Scan for the cell matching the given text and deliver its (x, y) coordinate at center. 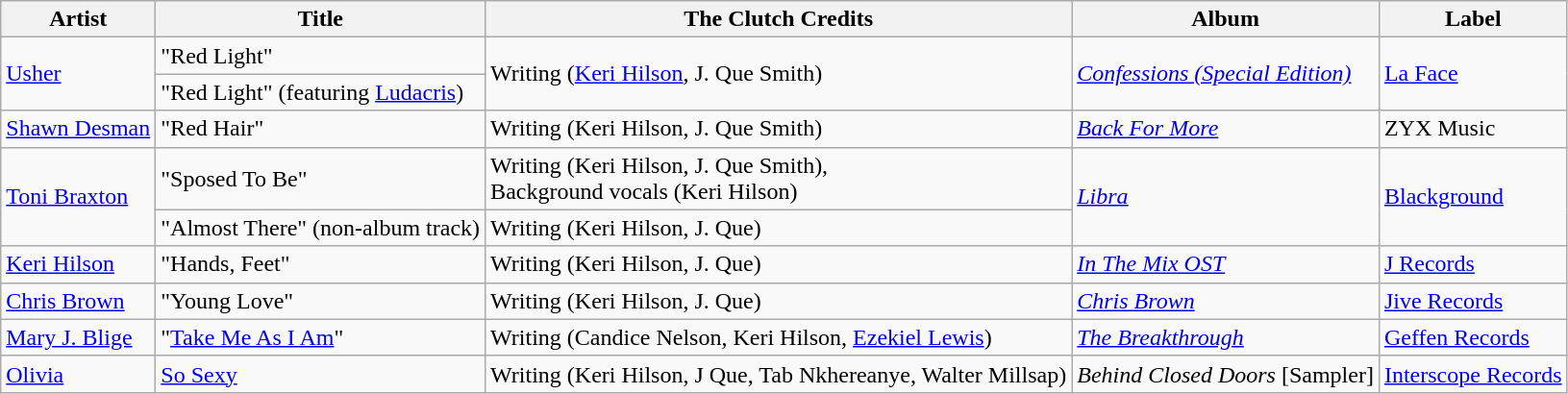
Writing (Keri Hilson, J Que, Tab Nkhereanye, Walter Millsap) (779, 374)
Writing (Keri Hilson, J. Que Smith), Background vocals (Keri Hilson) (779, 179)
Behind Closed Doors [Sampler] (1226, 374)
ZYX Music (1473, 129)
Libra (1226, 196)
"Take Me As I Am" (321, 337)
"Sposed To Be" (321, 179)
The Clutch Credits (779, 19)
Back For More (1226, 129)
"Red Hair" (321, 129)
Title (321, 19)
La Face (1473, 74)
Interscope Records (1473, 374)
"Almost There" (non-album track) (321, 228)
In The Mix OST (1226, 264)
Jive Records (1473, 301)
J Records (1473, 264)
"Young Love" (321, 301)
Confessions (Special Edition) (1226, 74)
"Hands, Feet" (321, 264)
Mary J. Blige (79, 337)
Olivia (79, 374)
Usher (79, 74)
The Breakthrough (1226, 337)
So Sexy (321, 374)
Blackground (1473, 196)
Artist (79, 19)
Toni Braxton (79, 196)
Album (1226, 19)
Shawn Desman (79, 129)
Geffen Records (1473, 337)
"Red Light" (321, 56)
"Red Light" (featuring Ludacris) (321, 92)
Label (1473, 19)
Writing (Candice Nelson, Keri Hilson, Ezekiel Lewis) (779, 337)
Keri Hilson (79, 264)
